Return [x, y] of the center of cell containing provided text 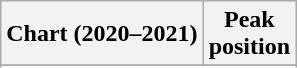
Peakposition [249, 34]
Chart (2020–2021) [102, 34]
